Capture the cell that displays the provided text and extract its [x, y] central coordinate. 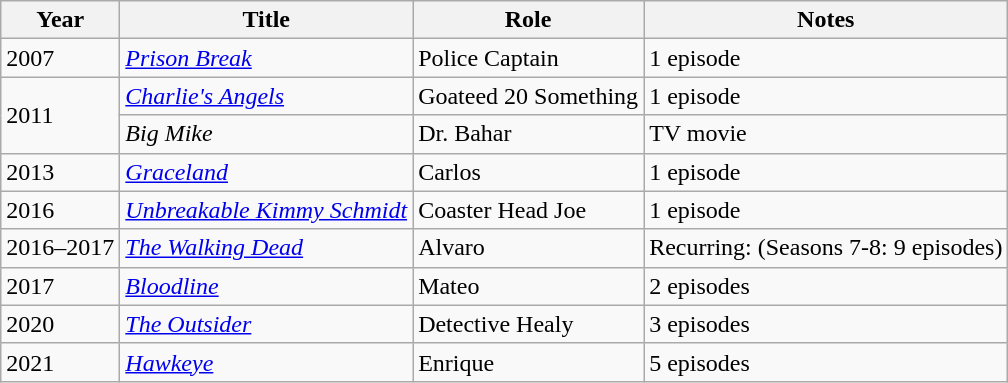
Big Mike [266, 134]
2007 [60, 58]
TV movie [826, 134]
Enrique [528, 362]
Prison Break [266, 58]
2016–2017 [60, 248]
3 episodes [826, 324]
5 episodes [826, 362]
Hawkeye [266, 362]
The Outsider [266, 324]
Police Captain [528, 58]
2 episodes [826, 286]
Charlie's Angels [266, 96]
Title [266, 20]
Notes [826, 20]
Bloodline [266, 286]
2017 [60, 286]
Unbreakable Kimmy Schmidt [266, 210]
Coaster Head Joe [528, 210]
Graceland [266, 172]
Dr. Bahar [528, 134]
2013 [60, 172]
Goateed 20 Something [528, 96]
Detective Healy [528, 324]
The Walking Dead [266, 248]
Alvaro [528, 248]
2021 [60, 362]
Role [528, 20]
Carlos [528, 172]
Year [60, 20]
2011 [60, 115]
2020 [60, 324]
Recurring: (Seasons 7-8: 9 episodes) [826, 248]
2016 [60, 210]
Mateo [528, 286]
